From the cell containing the given text, extract its center point as (x, y) coordinate. 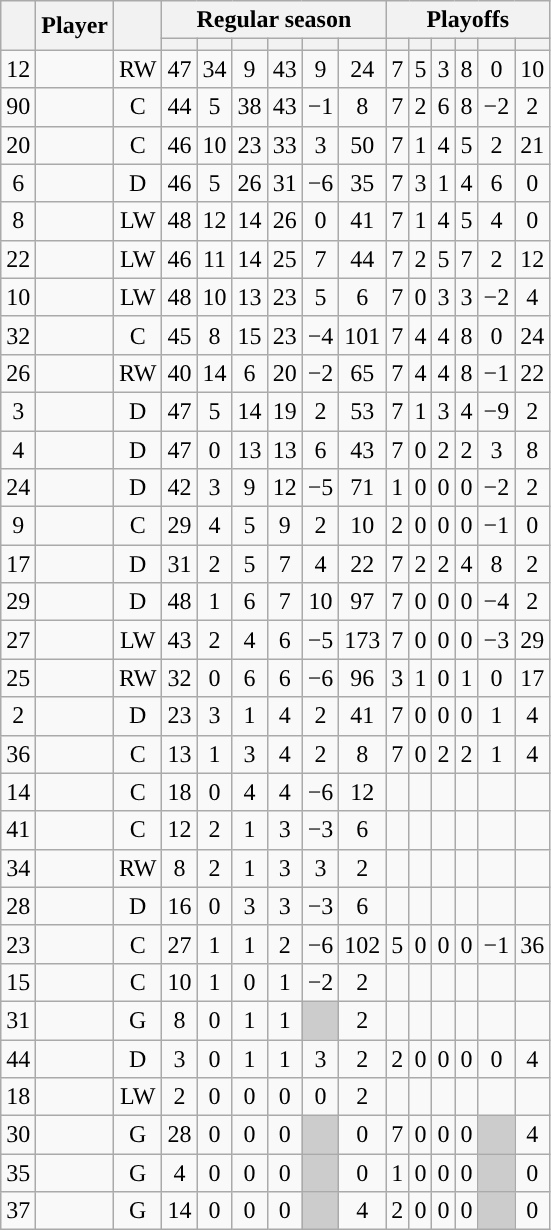
71 (362, 488)
Regular season (274, 20)
65 (362, 373)
96 (362, 678)
Playoffs (468, 20)
53 (362, 411)
90 (18, 107)
37 (18, 1211)
102 (362, 944)
97 (362, 602)
45 (180, 335)
16 (180, 906)
−9 (496, 411)
38 (250, 107)
101 (362, 335)
42 (180, 488)
173 (362, 640)
30 (18, 1135)
19 (284, 411)
50 (362, 145)
33 (284, 145)
21 (532, 145)
40 (180, 373)
Player (75, 26)
11 (214, 259)
